Output the [X, Y] coordinate of the center of the cell containing the given text.  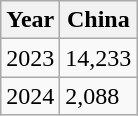
Year [30, 20]
14,233 [98, 58]
China [98, 20]
2,088 [98, 96]
2024 [30, 96]
2023 [30, 58]
